Extract the (X, Y) coordinate from the center of the cell holding the provided text.  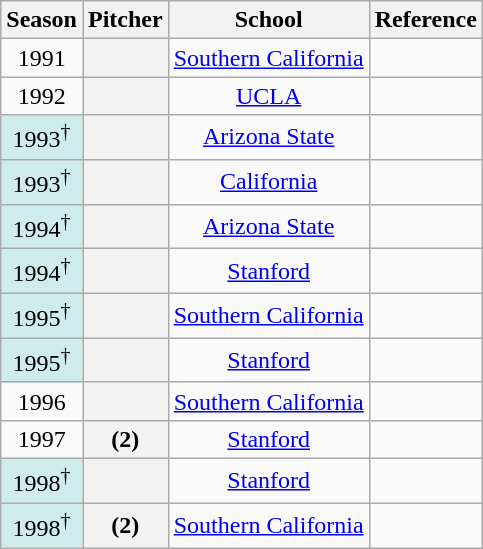
California (268, 182)
1996 (42, 401)
1997 (42, 439)
Reference (426, 20)
UCLA (268, 96)
1992 (42, 96)
School (268, 20)
Pitcher (125, 20)
1991 (42, 58)
Season (42, 20)
